Locate the cell with the specified text and output its [x, y] center coordinate. 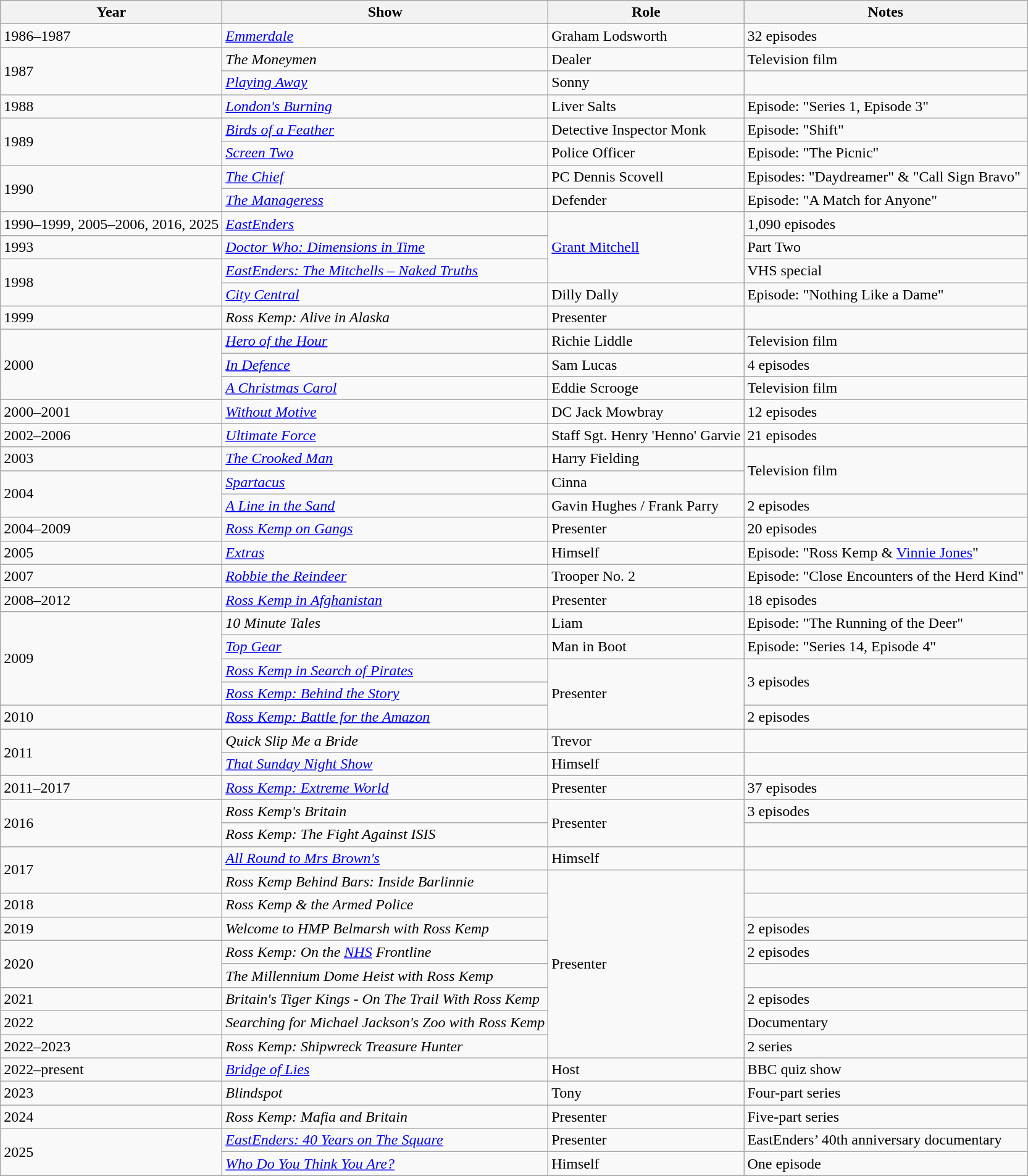
Doctor Who: Dimensions in Time [385, 247]
Ross Kemp in Search of Pirates [385, 670]
Grant Mitchell [646, 247]
2009 [111, 658]
Role [646, 12]
2023 [111, 1093]
All Round to Mrs Brown's [385, 858]
Episode: "Ross Kemp & Vinnie Jones" [885, 553]
Extras [385, 553]
Bridge of Lies [385, 1070]
1989 [111, 141]
That Sunday Night Show [385, 764]
Ross Kemp: Extreme World [385, 788]
20 episodes [885, 529]
Episode: "The Running of the Deer" [885, 623]
Episode: "Nothing Like a Dame" [885, 294]
Ross Kemp Behind Bars: Inside Barlinnie [385, 882]
Trevor [646, 741]
Ross Kemp: Battle for the Amazon [385, 717]
2000 [111, 365]
Without Motive [385, 412]
Blindspot [385, 1093]
2005 [111, 553]
1988 [111, 106]
One episode [885, 1164]
2008–2012 [111, 599]
21 episodes [885, 435]
Sam Lucas [646, 365]
The Manageress [385, 200]
Episodes: "Daydreamer" & "Call Sign Bravo" [885, 177]
1990–1999, 2005–2006, 2016, 2025 [111, 223]
Episode: "Shift" [885, 130]
2022–present [111, 1070]
City Central [385, 294]
2000–2001 [111, 412]
DC Jack Mowbray [646, 412]
Man in Boot [646, 646]
EastEnders [385, 223]
Defender [646, 200]
Cinna [646, 482]
2003 [111, 459]
1993 [111, 247]
BBC quiz show [885, 1070]
32 episodes [885, 36]
2018 [111, 905]
The Chief [385, 177]
37 episodes [885, 788]
Trooper No. 2 [646, 576]
Year [111, 12]
Police Officer [646, 153]
Ross Kemp: Shipwreck Treasure Hunter [385, 1046]
2011 [111, 753]
Graham Lodsworth [646, 36]
Part Two [885, 247]
2016 [111, 823]
Notes [885, 12]
Ultimate Force [385, 435]
Host [646, 1070]
Four-part series [885, 1093]
1986–1987 [111, 36]
A Christmas Carol [385, 388]
Episode: "Close Encounters of the Herd Kind" [885, 576]
The Millennium Dome Heist with Ross Kemp [385, 975]
Robbie the Reindeer [385, 576]
Quick Slip Me a Bride [385, 741]
Staff Sgt. Henry 'Henno' Garvie [646, 435]
2019 [111, 928]
10 Minute Tales [385, 623]
Playing Away [385, 83]
2010 [111, 717]
Hero of the Hour [385, 341]
Documentary [885, 1022]
Ross Kemp: Mafia and Britain [385, 1117]
1987 [111, 71]
EastEnders: The Mitchells – Naked Truths [385, 270]
1990 [111, 188]
Harry Fielding [646, 459]
Emmerdale [385, 36]
Ross Kemp on Gangs [385, 529]
2004–2009 [111, 529]
2020 [111, 964]
Ross Kemp & the Armed Police [385, 905]
Birds of a Feather [385, 130]
Dealer [646, 59]
Eddie Scrooge [646, 388]
EastEnders: 40 Years on The Square [385, 1140]
Detective Inspector Monk [646, 130]
18 episodes [885, 599]
2022 [111, 1022]
The Moneymen [385, 59]
Ross Kemp's Britain [385, 811]
PC Dennis Scovell [646, 177]
Top Gear [385, 646]
London's Burning [385, 106]
Ross Kemp: Alive in Alaska [385, 318]
Ross Kemp in Afghanistan [385, 599]
1999 [111, 318]
Episode: "Series 14, Episode 4" [885, 646]
Episode: "Series 1, Episode 3" [885, 106]
Richie Liddle [646, 341]
2022–2023 [111, 1046]
Ross Kemp: On the NHS Frontline [385, 952]
Spartacus [385, 482]
2025 [111, 1152]
2024 [111, 1117]
Episode: "The Picnic" [885, 153]
Ross Kemp: The Fight Against ISIS [385, 835]
In Defence [385, 365]
1,090 episodes [885, 223]
A Line in the Sand [385, 506]
Dilly Dally [646, 294]
Episode: "A Match for Anyone" [885, 200]
2 series [885, 1046]
2011–2017 [111, 788]
Tony [646, 1093]
Welcome to HMP Belmarsh with Ross Kemp [385, 928]
2004 [111, 494]
Liver Salts [646, 106]
12 episodes [885, 412]
2002–2006 [111, 435]
Gavin Hughes / Frank Parry [646, 506]
Ross Kemp: Behind the Story [385, 694]
Liam [646, 623]
Sonny [646, 83]
Five-part series [885, 1117]
Who Do You Think You Are? [385, 1164]
2021 [111, 999]
2007 [111, 576]
4 episodes [885, 365]
Show [385, 12]
Britain's Tiger Kings - On The Trail With Ross Kemp [385, 999]
2017 [111, 870]
Screen Two [385, 153]
VHS special [885, 270]
1998 [111, 282]
Searching for Michael Jackson's Zoo with Ross Kemp [385, 1022]
EastEnders’ 40th anniversary documentary [885, 1140]
The Crooked Man [385, 459]
